Output the [X, Y] coordinate of the center of the cell containing the given text.  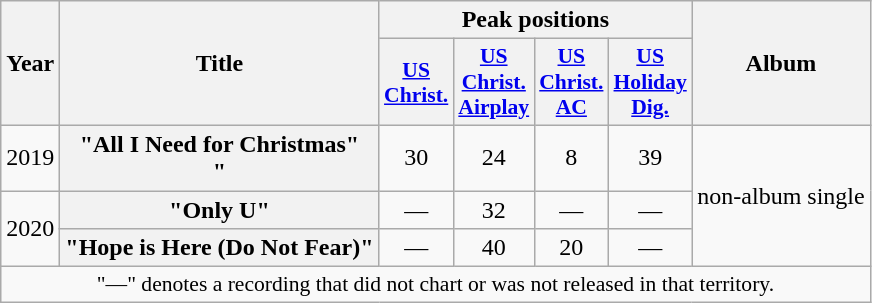
24 [494, 158]
"Only U" [220, 209]
"—" denotes a recording that did not chart or was not released in that territory. [436, 285]
USChrist.Airplay [494, 82]
40 [494, 248]
2019 [30, 158]
non-album single [781, 196]
Year [30, 64]
20 [571, 248]
Peak positions [536, 20]
USHolidayDig. [650, 82]
"All I Need for Christmas"" [220, 158]
Album [781, 64]
USChrist. [416, 82]
32 [494, 209]
39 [650, 158]
USChrist.AC [571, 82]
8 [571, 158]
"Hope is Here (Do Not Fear)" [220, 248]
Title [220, 64]
2020 [30, 228]
30 [416, 158]
